Return [X, Y] of the center of cell containing provided text 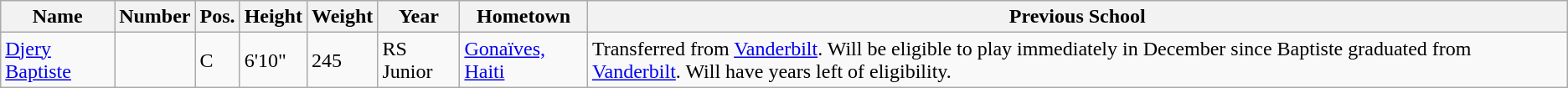
6'10" [273, 60]
245 [342, 60]
Number [155, 17]
Hometown [524, 17]
C [218, 60]
Previous School [1077, 17]
Height [273, 17]
Djery Baptiste [58, 60]
Gonaïves, Haiti [524, 60]
Year [419, 17]
Weight [342, 17]
RS Junior [419, 60]
Pos. [218, 17]
Name [58, 17]
